Provide the [X, Y] coordinate of the cell's center where the given text is located.  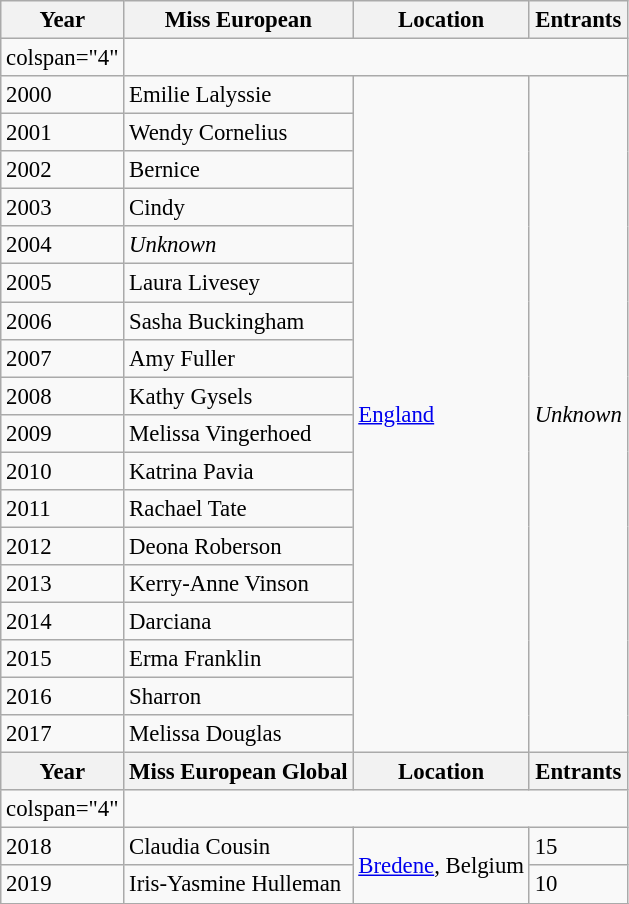
Kathy Gysels [238, 396]
2003 [62, 208]
2011 [62, 509]
2002 [62, 170]
2007 [62, 358]
Iris-Yasmine Hulleman [238, 885]
Melissa Douglas [238, 734]
2008 [62, 396]
Deona Roberson [238, 546]
2010 [62, 471]
Sasha Buckingham [238, 321]
2012 [62, 546]
2015 [62, 659]
2001 [62, 133]
2006 [62, 321]
2017 [62, 734]
Bernice [238, 170]
Erma Franklin [238, 659]
Laura Livesey [238, 283]
2019 [62, 885]
Katrina Pavia [238, 471]
15 [578, 847]
England [441, 414]
2014 [62, 621]
2004 [62, 245]
10 [578, 885]
Kerry-Anne Vinson [238, 584]
Amy Fuller [238, 358]
Wendy Cornelius [238, 133]
Rachael Tate [238, 509]
2016 [62, 697]
Claudia Cousin [238, 847]
Miss European [238, 20]
2005 [62, 283]
Emilie Lalyssie [238, 95]
Bredene, Belgium [441, 866]
Miss European Global [238, 772]
Darciana [238, 621]
2009 [62, 433]
2018 [62, 847]
Sharron [238, 697]
2000 [62, 95]
2013 [62, 584]
Melissa Vingerhoed [238, 433]
Cindy [238, 208]
